Extract the (x, y) coordinate from the center of the cell holding the provided text.  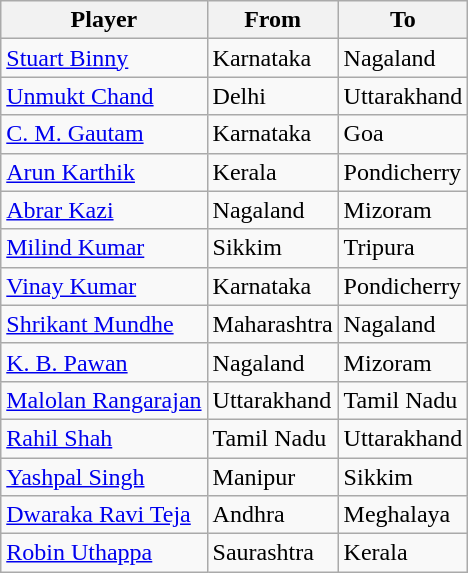
Delhi (272, 96)
Abrar Kazi (104, 210)
Arun Karthik (104, 172)
Saurashtra (272, 553)
Stuart Binny (104, 58)
K. B. Pawan (104, 362)
Player (104, 20)
To (403, 20)
Dwaraka Ravi Teja (104, 515)
Maharashtra (272, 324)
Andhra (272, 515)
Vinay Kumar (104, 286)
Manipur (272, 477)
Meghalaya (403, 515)
Rahil Shah (104, 438)
Shrikant Mundhe (104, 324)
Robin Uthappa (104, 553)
Yashpal Singh (104, 477)
Milind Kumar (104, 248)
Tripura (403, 248)
From (272, 20)
C. M. Gautam (104, 134)
Unmukt Chand (104, 96)
Goa (403, 134)
Malolan Rangarajan (104, 400)
